Provide the [X, Y] coordinate of the cell's center where the given text is located.  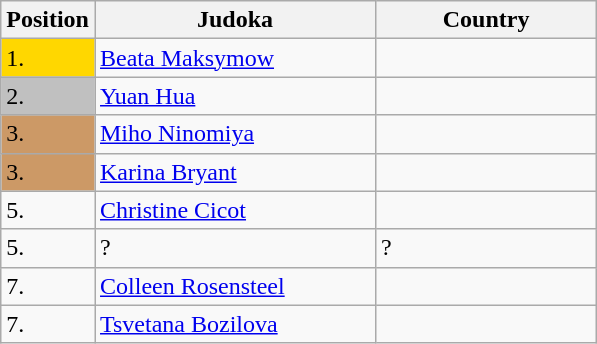
Tsvetana Bozilova [234, 324]
2. [48, 96]
Country [486, 20]
Colleen Rosensteel [234, 286]
Yuan Hua [234, 96]
Miho Ninomiya [234, 134]
Christine Cicot [234, 210]
1. [48, 58]
Judoka [234, 20]
Position [48, 20]
Karina Bryant [234, 172]
Beata Maksymow [234, 58]
